Extract the [X, Y] coordinate from the center of the cell holding the provided text.  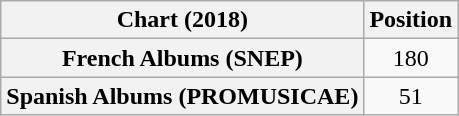
Position [411, 20]
180 [411, 58]
Spanish Albums (PROMUSICAE) [182, 96]
Chart (2018) [182, 20]
51 [411, 96]
French Albums (SNEP) [182, 58]
